Find where the given text appears and provide that cell's center as [x, y] coordinate. 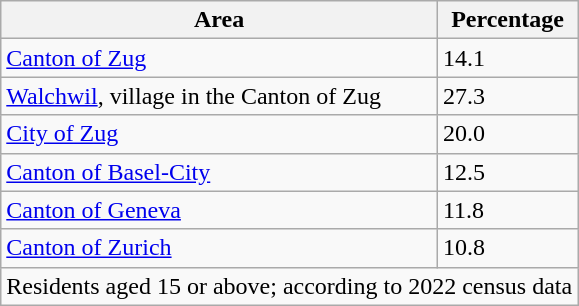
Canton of Geneva [220, 210]
27.3 [507, 96]
Walchwil, village in the Canton of Zug [220, 96]
Canton of Zurich [220, 248]
Canton of Basel-City [220, 172]
Area [220, 20]
11.8 [507, 210]
10.8 [507, 248]
Percentage [507, 20]
12.5 [507, 172]
20.0 [507, 134]
Residents aged 15 or above; according to 2022 census data [290, 286]
Canton of Zug [220, 58]
City of Zug [220, 134]
14.1 [507, 58]
